Return the (X, Y) coordinate for the center point of the cell that contains the specified text.  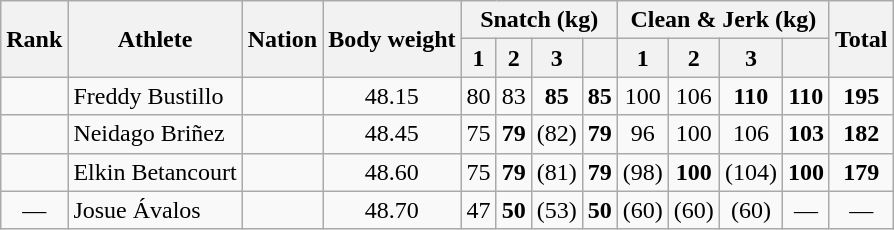
Elkin Betancourt (155, 172)
Total (861, 39)
(82) (556, 134)
48.60 (392, 172)
Josue Ávalos (155, 210)
96 (642, 134)
195 (861, 96)
Snatch (kg) (539, 20)
47 (478, 210)
103 (806, 134)
Nation (282, 39)
(98) (642, 172)
83 (514, 96)
179 (861, 172)
80 (478, 96)
48.70 (392, 210)
182 (861, 134)
(53) (556, 210)
Rank (34, 39)
Freddy Bustillo (155, 96)
Athlete (155, 39)
Neidago Briñez (155, 134)
48.45 (392, 134)
Body weight (392, 39)
Clean & Jerk (kg) (723, 20)
(104) (750, 172)
48.15 (392, 96)
(81) (556, 172)
